Provide the [x, y] coordinate of the cell's center where the given text is located.  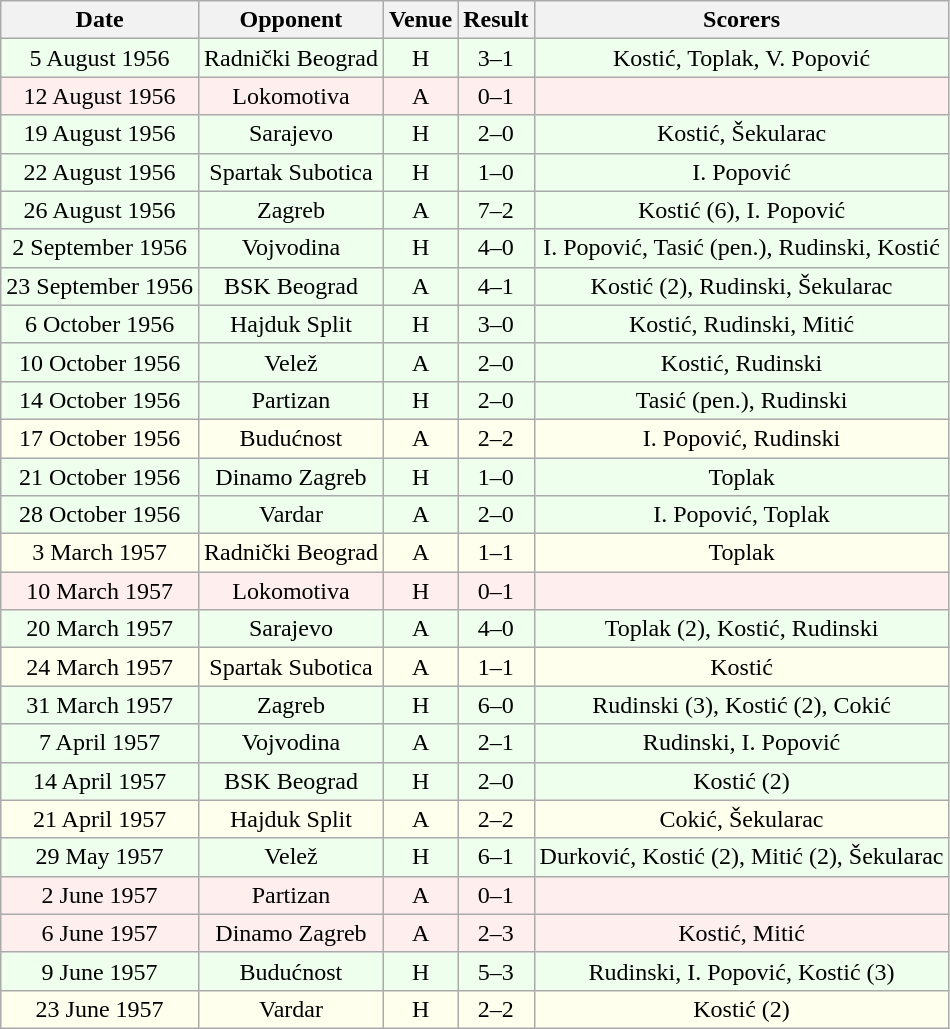
6 October 1956 [100, 324]
31 March 1957 [100, 705]
I. Popović, Toplak [742, 515]
2 September 1956 [100, 248]
Kostić, Šekularac [742, 134]
Kostić, Rudinski, Mitić [742, 324]
Kostić (2), Rudinski, Šekularac [742, 286]
23 September 1956 [100, 286]
4–1 [496, 286]
Date [100, 20]
Rudinski, I. Popović, Kostić (3) [742, 971]
Kostić [742, 667]
23 June 1957 [100, 1009]
5 August 1956 [100, 58]
2 June 1957 [100, 895]
2–3 [496, 933]
Kostić, Mitić [742, 933]
26 August 1956 [100, 210]
21 October 1956 [100, 477]
I. Popović, Rudinski [742, 438]
Rudinski, I. Popović [742, 743]
Kostić, Rudinski [742, 362]
14 April 1957 [100, 781]
Venue [420, 20]
10 October 1956 [100, 362]
14 October 1956 [100, 400]
Kostić (6), I. Popović [742, 210]
3–0 [496, 324]
I. Popović, Tasić (pen.), Rudinski, Kostić [742, 248]
Opponent [290, 20]
19 August 1956 [100, 134]
21 April 1957 [100, 819]
7–2 [496, 210]
Durković, Kostić (2), Mitić (2), Šekularac [742, 857]
6–0 [496, 705]
Scorers [742, 20]
28 October 1956 [100, 515]
Result [496, 20]
9 June 1957 [100, 971]
24 March 1957 [100, 667]
6 June 1957 [100, 933]
I. Popović [742, 172]
3–1 [496, 58]
5–3 [496, 971]
12 August 1956 [100, 96]
20 March 1957 [100, 629]
Toplak (2), Kostić, Rudinski [742, 629]
Rudinski (3), Kostić (2), Cokić [742, 705]
Cokić, Šekularac [742, 819]
17 October 1956 [100, 438]
Kostić, Toplak, V. Popović [742, 58]
7 April 1957 [100, 743]
29 May 1957 [100, 857]
Tasić (pen.), Rudinski [742, 400]
22 August 1956 [100, 172]
10 March 1957 [100, 591]
2–1 [496, 743]
3 March 1957 [100, 553]
6–1 [496, 857]
